Provide the (x, y) coordinate of the cell's center where the given text is located.  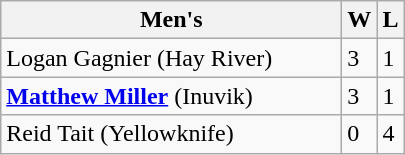
4 (390, 134)
0 (360, 134)
Matthew Miller (Inuvik) (172, 96)
Reid Tait (Yellowknife) (172, 134)
Men's (172, 20)
W (360, 20)
L (390, 20)
Logan Gagnier (Hay River) (172, 58)
